From the cell containing the given text, extract its center point as [x, y] coordinate. 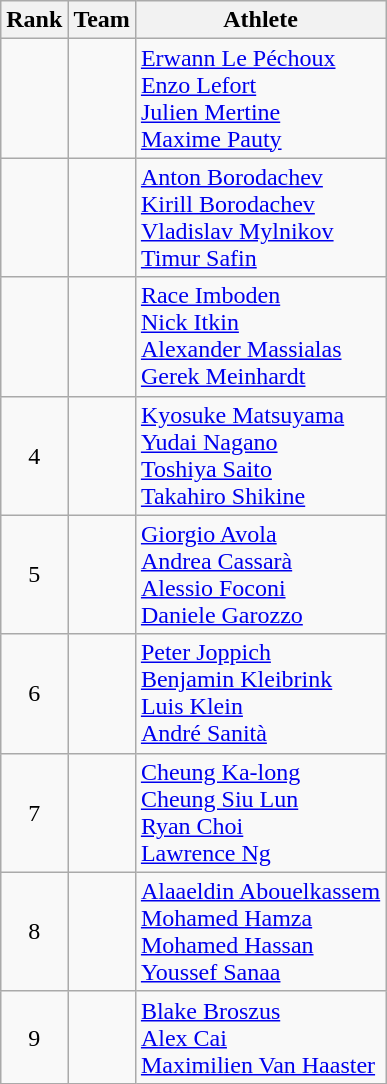
9 [34, 1037]
Rank [34, 20]
4 [34, 456]
6 [34, 694]
Erwann Le PéchouxEnzo LefortJulien MertineMaxime Pauty [260, 98]
Athlete [260, 20]
Peter JoppichBenjamin KleibrinkLuis KleinAndré Sanità [260, 694]
Giorgio AvolaAndrea CassaràAlessio FoconiDaniele Garozzo [260, 574]
8 [34, 932]
Kyosuke MatsuyamaYudai NaganoToshiya SaitoTakahiro Shikine [260, 456]
Team [102, 20]
Alaaeldin AbouelkassemMohamed HamzaMohamed HassanYoussef Sanaa [260, 932]
Cheung Ka-longCheung Siu LunRyan ChoiLawrence Ng [260, 812]
Anton BorodachevKirill BorodachevVladislav MylnikovTimur Safin [260, 218]
5 [34, 574]
Blake BroszusAlex CaiMaximilien Van Haaster [260, 1037]
7 [34, 812]
Race ImbodenNick ItkinAlexander MassialasGerek Meinhardt [260, 336]
